Identify which cell holds the provided text, then report its [x, y] central coordinate. 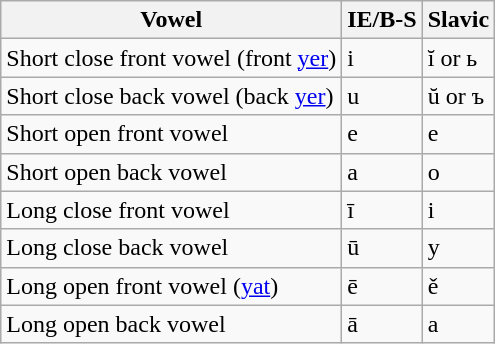
ĭ or ь [458, 58]
Long close back vowel [172, 248]
ā [382, 324]
ī [382, 210]
o [458, 172]
ě [458, 286]
y [458, 248]
u [382, 96]
ē [382, 286]
Short open front vowel [172, 134]
Long close front vowel [172, 210]
Short open back vowel [172, 172]
Long open front vowel (yat) [172, 286]
Short close back vowel (back yer) [172, 96]
Slavic [458, 20]
ū [382, 248]
Vowel [172, 20]
Long open back vowel [172, 324]
Short close front vowel (front yer) [172, 58]
IE/B-S [382, 20]
ŭ or ъ [458, 96]
